Provide the (x, y) coordinate of the cell's center where the given text is located.  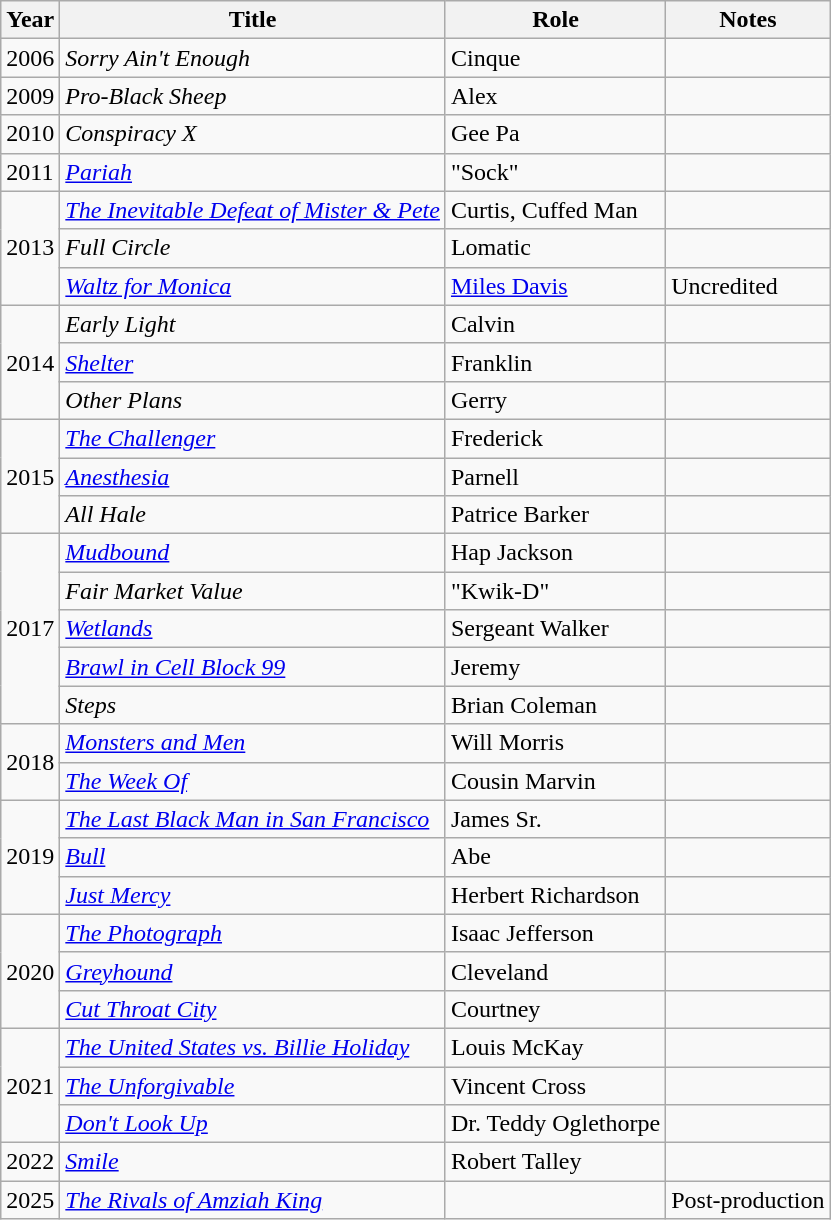
Brian Coleman (555, 705)
2018 (30, 762)
Mudbound (253, 553)
The United States vs. Billie Holiday (253, 1047)
Louis McKay (555, 1047)
Fair Market Value (253, 591)
Waltz for Monica (253, 286)
2017 (30, 629)
Sergeant Walker (555, 629)
Curtis, Cuffed Man (555, 210)
The Rivals of Amziah King (253, 1200)
Just Mercy (253, 895)
Bull (253, 857)
Pariah (253, 172)
Wetlands (253, 629)
Cut Throat City (253, 1009)
Patrice Barker (555, 515)
Dr. Teddy Oglethorpe (555, 1124)
Calvin (555, 324)
Early Light (253, 324)
Pro-Black Sheep (253, 96)
Year (30, 20)
Anesthesia (253, 477)
Title (253, 20)
2013 (30, 248)
Cousin Marvin (555, 781)
Hap Jackson (555, 553)
2010 (30, 134)
Parnell (555, 477)
"Kwik-D" (555, 591)
Cleveland (555, 971)
Herbert Richardson (555, 895)
Vincent Cross (555, 1085)
The Photograph (253, 933)
Notes (748, 20)
2015 (30, 476)
Steps (253, 705)
Greyhound (253, 971)
2011 (30, 172)
Other Plans (253, 400)
2019 (30, 857)
Will Morris (555, 743)
2009 (30, 96)
Gee Pa (555, 134)
"Sock" (555, 172)
Uncredited (748, 286)
Role (555, 20)
Full Circle (253, 248)
Post-production (748, 1200)
Alex (555, 96)
All Hale (253, 515)
Sorry Ain't Enough (253, 58)
2021 (30, 1085)
Frederick (555, 438)
James Sr. (555, 819)
Courtney (555, 1009)
2014 (30, 362)
Lomatic (555, 248)
The Last Black Man in San Francisco (253, 819)
2006 (30, 58)
Abe (555, 857)
Conspiracy X (253, 134)
2020 (30, 971)
The Challenger (253, 438)
Jeremy (555, 667)
Franklin (555, 362)
Shelter (253, 362)
The Week Of (253, 781)
Robert Talley (555, 1162)
Miles Davis (555, 286)
Don't Look Up (253, 1124)
Isaac Jefferson (555, 933)
The Unforgivable (253, 1085)
Gerry (555, 400)
2022 (30, 1162)
Monsters and Men (253, 743)
2025 (30, 1200)
The Inevitable Defeat of Mister & Pete (253, 210)
Smile (253, 1162)
Brawl in Cell Block 99 (253, 667)
Cinque (555, 58)
